Determine the (X, Y) coordinate at the center of the cell enclosing the given text.  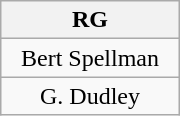
G. Dudley (90, 96)
RG (90, 20)
Bert Spellman (90, 58)
